Determine the [X, Y] coordinate at the center of the cell enclosing the given text.  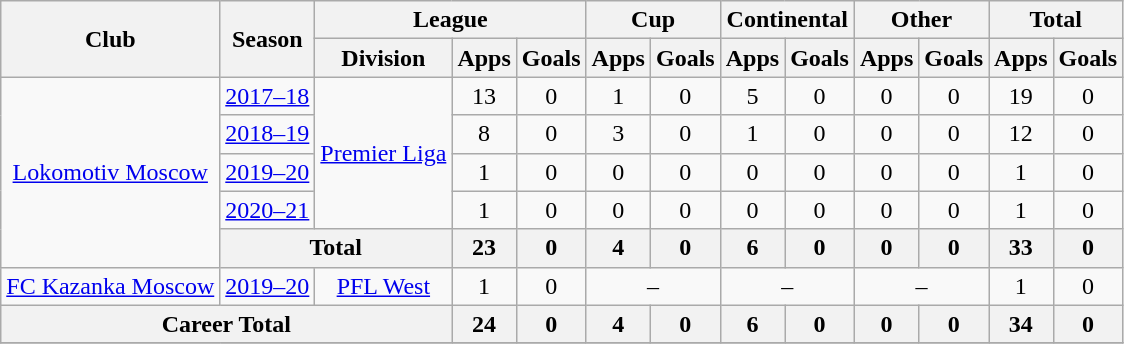
Premier Liga [384, 153]
Lokomotiv Moscow [110, 172]
Other [921, 20]
33 [1021, 248]
Cup [653, 20]
Continental [787, 20]
19 [1021, 96]
Season [268, 39]
2017–18 [268, 96]
FC Kazanka Moscow [110, 286]
13 [484, 96]
12 [1021, 134]
24 [484, 324]
Division [384, 58]
5 [752, 96]
League [450, 20]
Club [110, 39]
2018–19 [268, 134]
34 [1021, 324]
23 [484, 248]
PFL West [384, 286]
8 [484, 134]
Career Total [226, 324]
3 [618, 134]
2020–21 [268, 210]
